Detect which cell encompasses the target text, then output its [x, y] center coordinate. 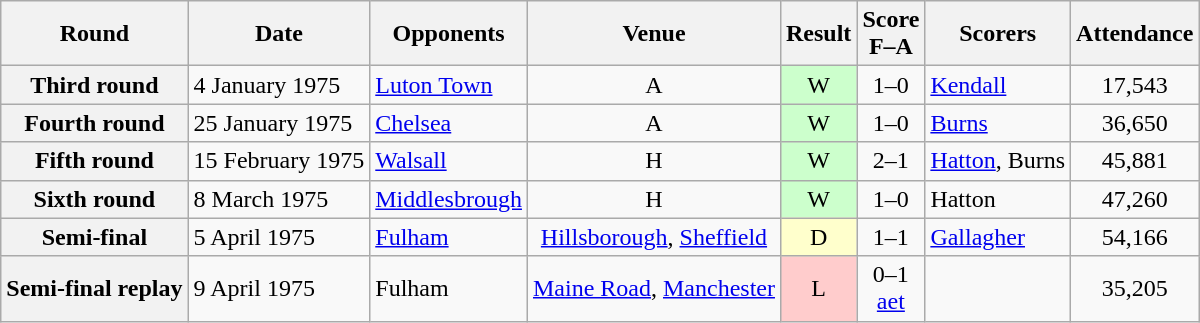
35,205 [1135, 288]
Venue [654, 34]
Attendance [1135, 34]
9 April 1975 [279, 288]
45,881 [1135, 161]
8 March 1975 [279, 199]
Middlesbrough [449, 199]
Scorers [998, 34]
Fifth round [94, 161]
2–1 [891, 161]
5 April 1975 [279, 237]
Opponents [449, 34]
Maine Road, Manchester [654, 288]
4 January 1975 [279, 85]
Round [94, 34]
Chelsea [449, 123]
Luton Town [449, 85]
Fourth round [94, 123]
Burns [998, 123]
L [818, 288]
36,650 [1135, 123]
15 February 1975 [279, 161]
Hatton, Burns [998, 161]
0–1aet [891, 288]
54,166 [1135, 237]
25 January 1975 [279, 123]
Hillsborough, Sheffield [654, 237]
Date [279, 34]
Kendall [998, 85]
Sixth round [94, 199]
Semi-final replay [94, 288]
Third round [94, 85]
Walsall [449, 161]
ScoreF–A [891, 34]
Hatton [998, 199]
1–1 [891, 237]
D [818, 237]
17,543 [1135, 85]
Semi-final [94, 237]
47,260 [1135, 199]
Gallagher [998, 237]
Result [818, 34]
